Detect which cell encompasses the target text, then output its [x, y] center coordinate. 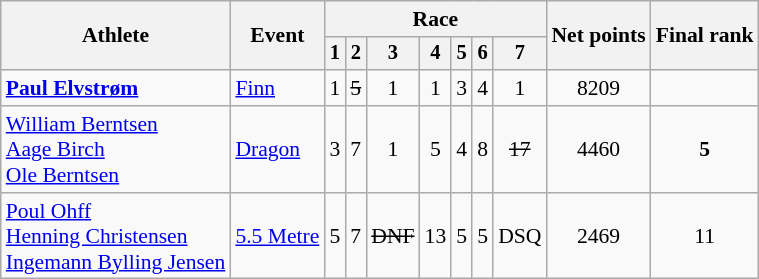
Paul Elvstrøm [116, 88]
Event [277, 36]
4460 [598, 150]
Net points [598, 36]
8209 [598, 88]
Finn [277, 88]
2 [356, 54]
William BerntsenAage BirchOle Berntsen [116, 150]
6 [482, 54]
Dragon [277, 150]
Final rank [705, 36]
Athlete [116, 36]
Race [435, 19]
8 [482, 150]
17 [520, 150]
